Detect which cell encompasses the target text, then output its (x, y) center coordinate. 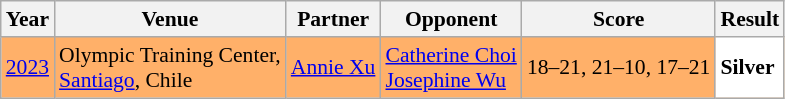
2023 (28, 68)
Partner (334, 19)
Catherine Choi Josephine Wu (450, 68)
Annie Xu (334, 68)
Result (750, 19)
Opponent (450, 19)
Silver (750, 68)
18–21, 21–10, 17–21 (619, 68)
Olympic Training Center,Santiago, Chile (170, 68)
Year (28, 19)
Score (619, 19)
Venue (170, 19)
